Capture the cell that displays the provided text and extract its (x, y) central coordinate. 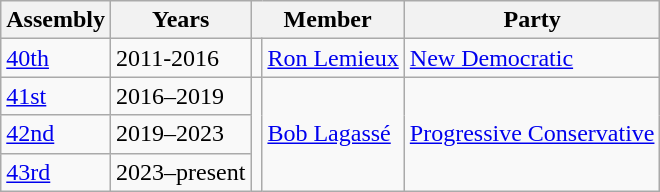
Party (532, 20)
2019–2023 (180, 134)
2011-2016 (180, 58)
Bob Lagassé (333, 134)
Member (328, 20)
Assembly (56, 20)
Ron Lemieux (333, 58)
40th (56, 58)
42nd (56, 134)
43rd (56, 172)
Progressive Conservative (532, 134)
2023–present (180, 172)
New Democratic (532, 58)
41st (56, 96)
Years (180, 20)
2016–2019 (180, 96)
